Pinpoint the cell where the given text exists, returning its (x, y) midpoint coordinate. 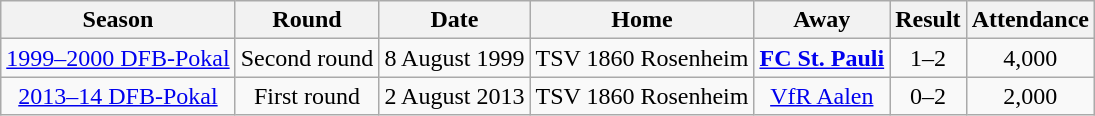
Second round (307, 58)
1999–2000 DFB-Pokal (118, 58)
Home (642, 20)
First round (307, 96)
2 August 2013 (454, 96)
0–2 (928, 96)
Away (822, 20)
8 August 1999 (454, 58)
Date (454, 20)
VfR Aalen (822, 96)
Result (928, 20)
Season (118, 20)
1–2 (928, 58)
Attendance (1030, 20)
4,000 (1030, 58)
FC St. Pauli (822, 58)
2,000 (1030, 96)
Round (307, 20)
2013–14 DFB-Pokal (118, 96)
